Output the [x, y] coordinate of the center of the cell containing the given text.  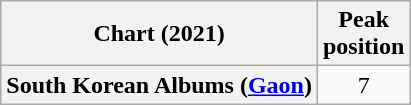
7 [363, 85]
Chart (2021) [160, 34]
South Korean Albums (Gaon) [160, 85]
Peakposition [363, 34]
